Pinpoint the cell where the given text exists, returning its [x, y] midpoint coordinate. 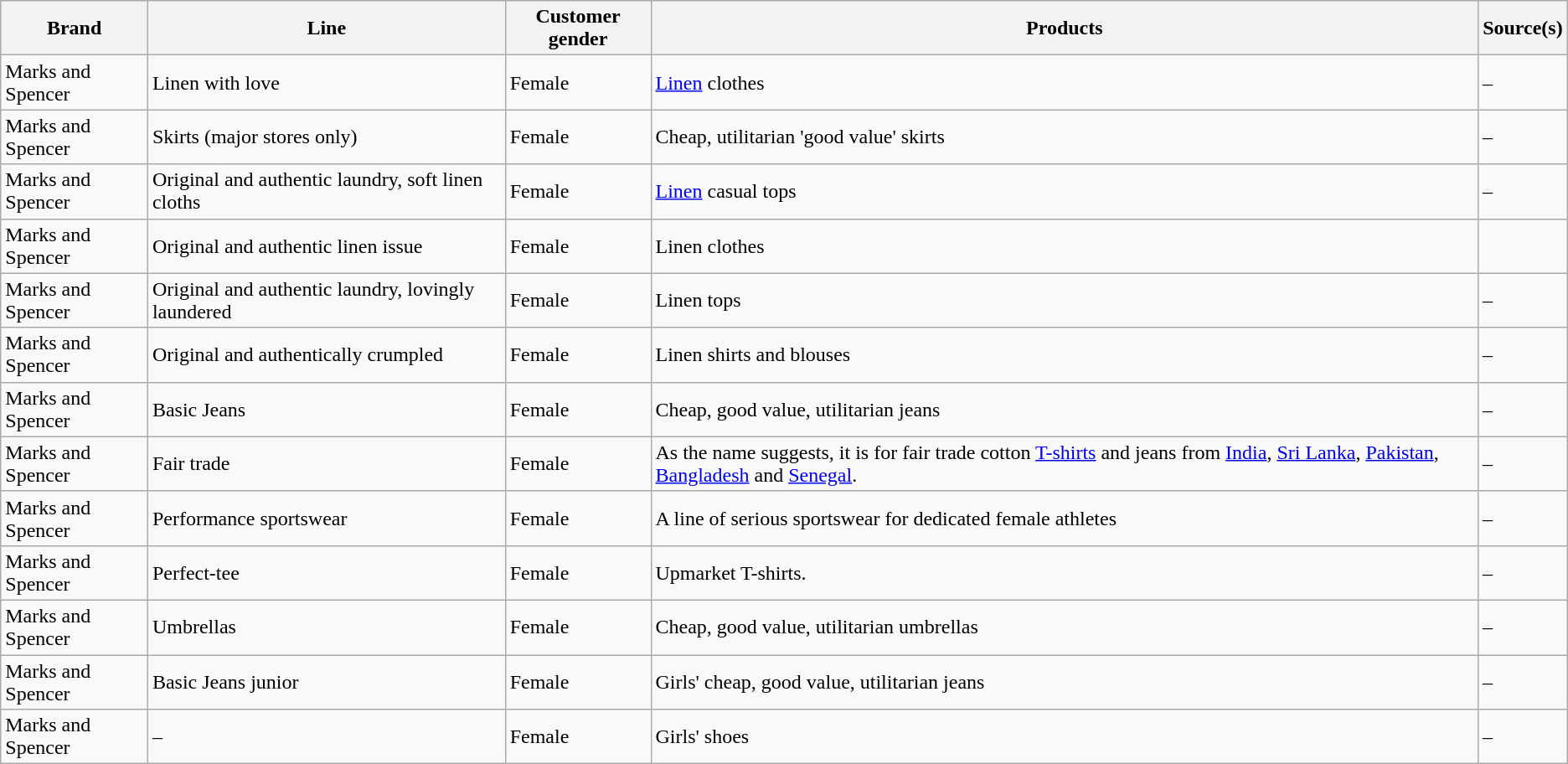
Linen casual tops [1065, 191]
Linen shirts and blouses [1065, 355]
Linen with love [327, 82]
Source(s) [1523, 28]
Basic Jeans [327, 409]
Girls' cheap, good value, utilitarian jeans [1065, 682]
Customer gender [578, 28]
Girls' shoes [1065, 737]
Perfect-tee [327, 573]
Umbrellas [327, 627]
Linen tops [1065, 300]
As the name suggests, it is for fair trade cotton T-shirts and jeans from India, Sri Lanka, Pakistan, Bangladesh and Senegal. [1065, 464]
Brand [75, 28]
Products [1065, 28]
Performance sportswear [327, 518]
Upmarket T-shirts. [1065, 573]
Original and authentic laundry, soft linen cloths [327, 191]
Fair trade [327, 464]
A line of serious sportswear for dedicated female athletes [1065, 518]
Original and authentic linen issue [327, 246]
Skirts (major stores only) [327, 137]
Cheap, good value, utilitarian umbrellas [1065, 627]
Original and authentically crumpled [327, 355]
Line [327, 28]
Cheap, good value, utilitarian jeans [1065, 409]
Basic Jeans junior [327, 682]
Original and authentic laundry, lovingly laundered [327, 300]
Cheap, utilitarian 'good value' skirts [1065, 137]
